Find where the given text appears and provide that cell's center as [x, y] coordinate. 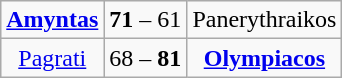
Olympiacos [264, 58]
Pagrati [52, 58]
68 – 81 [146, 58]
Panerythraikos [264, 20]
Amyntas [52, 20]
71 – 61 [146, 20]
